Search for the cell housing the specified text and yield its [X, Y] center coordinate. 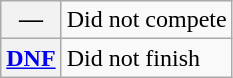
Did not finish [146, 58]
Did not compete [146, 20]
— [31, 20]
DNF [31, 58]
